Return the [x, y] coordinate for the center point of the cell that contains the specified text.  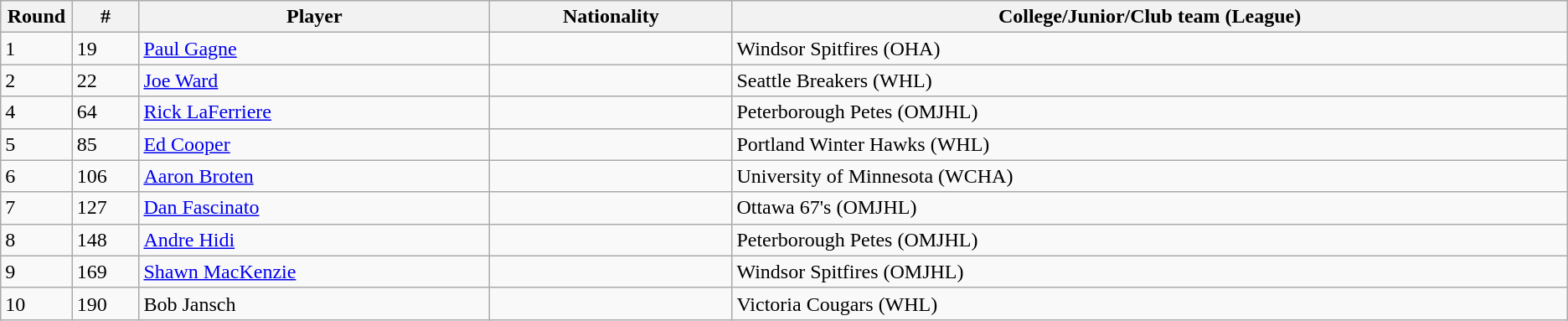
Paul Gagne [315, 49]
Seattle Breakers (WHL) [1149, 80]
Ed Cooper [315, 144]
4 [37, 112]
Nationality [611, 17]
College/Junior/Club team (League) [1149, 17]
Windsor Spitfires (OHA) [1149, 49]
Bob Jansch [315, 303]
19 [106, 49]
1 [37, 49]
University of Minnesota (WCHA) [1149, 176]
169 [106, 272]
64 [106, 112]
Victoria Cougars (WHL) [1149, 303]
127 [106, 208]
9 [37, 272]
85 [106, 144]
6 [37, 176]
10 [37, 303]
Portland Winter Hawks (WHL) [1149, 144]
Round [37, 17]
Player [315, 17]
2 [37, 80]
190 [106, 303]
# [106, 17]
148 [106, 240]
5 [37, 144]
Andre Hidi [315, 240]
Ottawa 67's (OMJHL) [1149, 208]
Dan Fascinato [315, 208]
Shawn MacKenzie [315, 272]
Rick LaFerriere [315, 112]
8 [37, 240]
7 [37, 208]
22 [106, 80]
Windsor Spitfires (OMJHL) [1149, 272]
Joe Ward [315, 80]
Aaron Broten [315, 176]
106 [106, 176]
